Return [x, y] of the center of cell containing provided text 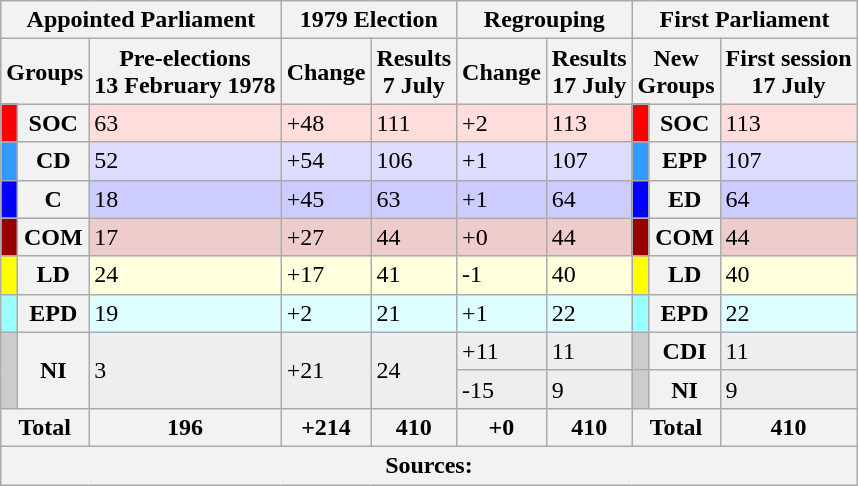
+48 [326, 123]
41 [414, 275]
3 [185, 370]
C [54, 199]
111 [414, 123]
+27 [326, 237]
+21 [326, 370]
Regrouping [544, 20]
Sources: [429, 465]
First Parliament [744, 20]
18 [185, 199]
+11 [502, 351]
Results17 July [589, 72]
ED [684, 199]
Appointed Parliament [141, 20]
Results7 July [414, 72]
Pre-elections13 February 1978 [185, 72]
+54 [326, 161]
-15 [502, 389]
First session17 July [788, 72]
-1 [502, 275]
1979 Election [368, 20]
196 [185, 427]
EPP [684, 161]
Groups [45, 72]
19 [185, 313]
CD [54, 161]
+17 [326, 275]
106 [414, 161]
17 [185, 237]
CDI [684, 351]
52 [185, 161]
NewGroups [676, 72]
+214 [326, 427]
+45 [326, 199]
21 [414, 313]
